Return the (x, y) coordinate for the center point of the cell that contains the specified text.  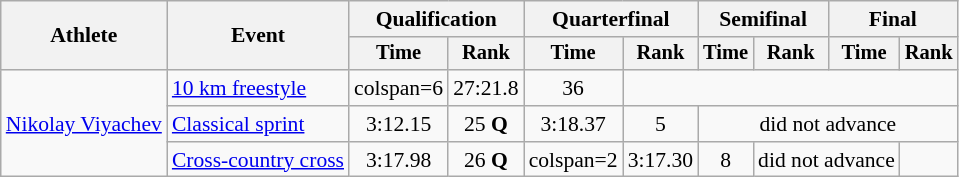
Qualification (436, 19)
Semifinal (763, 19)
Athlete (84, 36)
Final (892, 19)
Quarterfinal (612, 19)
3:18.37 (574, 124)
10 km freestyle (258, 88)
Event (258, 36)
Nikolay Viyachev (84, 124)
25 Q (486, 124)
3:12.15 (398, 124)
5 (660, 124)
did not advance (828, 124)
colspan=6 (398, 88)
27:21.8 (486, 88)
Classical sprint (258, 124)
36 (574, 88)
